Scan for the cell matching the given text and deliver its [X, Y] coordinate at center. 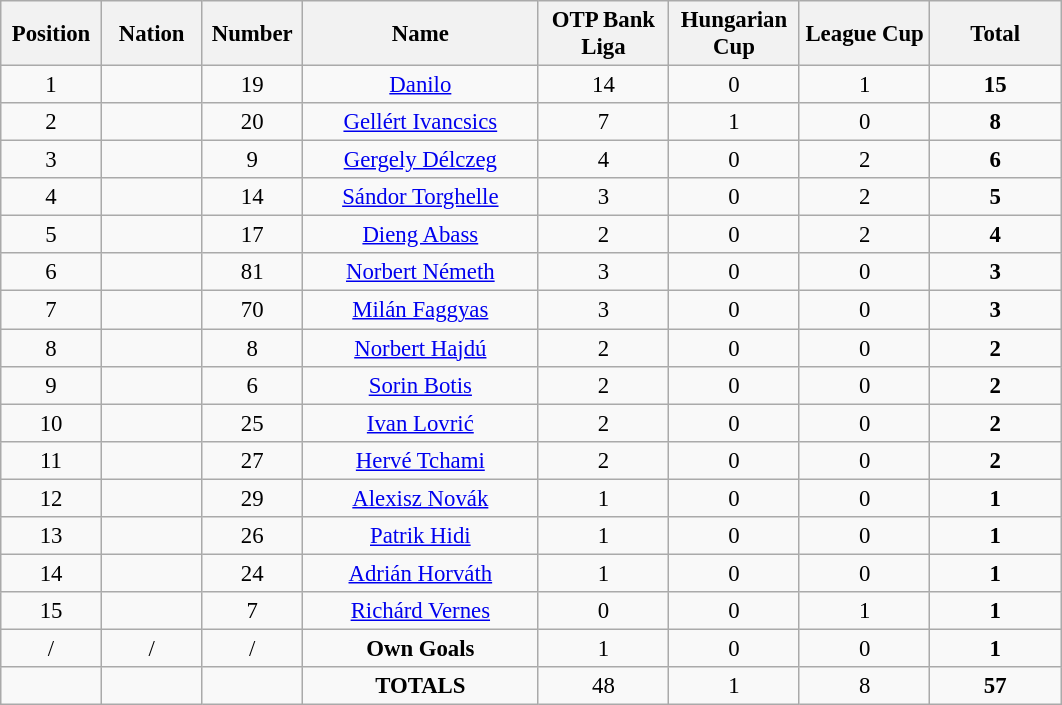
Name [421, 34]
Alexisz Novák [421, 498]
TOTALS [421, 686]
Danilo [421, 85]
OTP Bank Liga [604, 34]
Hungarian Cup [734, 34]
Number [252, 34]
Gellért Ivancsics [421, 122]
12 [52, 498]
10 [52, 423]
Gergely Délczeg [421, 160]
25 [252, 423]
26 [252, 536]
29 [252, 498]
27 [252, 460]
Patrik Hidi [421, 536]
57 [996, 686]
Sorin Botis [421, 385]
Hervé Tchami [421, 460]
Richárd Vernes [421, 611]
Norbert Németh [421, 273]
Total [996, 34]
13 [52, 536]
Own Goals [421, 648]
17 [252, 235]
11 [52, 460]
Ivan Lovrić [421, 423]
81 [252, 273]
Position [52, 34]
20 [252, 122]
Norbert Hajdú [421, 348]
Dieng Abass [421, 235]
Milán Faggyas [421, 310]
24 [252, 573]
Nation [152, 34]
70 [252, 310]
48 [604, 686]
19 [252, 85]
Adrián Horváth [421, 573]
League Cup [864, 34]
Sándor Torghelle [421, 197]
